Detect which cell encompasses the target text, then output its [x, y] center coordinate. 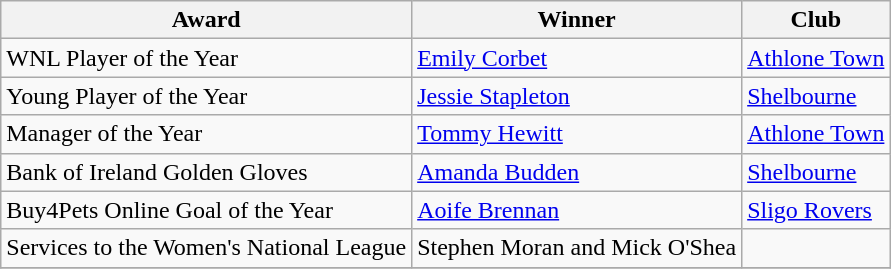
Tommy Hewitt [577, 134]
Services to the Women's National League [206, 248]
Young Player of the Year [206, 96]
Jessie Stapleton [577, 96]
Sligo Rovers [816, 210]
Buy4Pets Online Goal of the Year [206, 210]
Winner [577, 20]
Manager of the Year [206, 134]
Club [816, 20]
Bank of Ireland Golden Gloves [206, 172]
Emily Corbet [577, 58]
Aoife Brennan [577, 210]
Stephen Moran and Mick O'Shea [577, 248]
WNL Player of the Year [206, 58]
Amanda Budden [577, 172]
Award [206, 20]
